Pinpoint the cell where the given text exists, returning its (X, Y) midpoint coordinate. 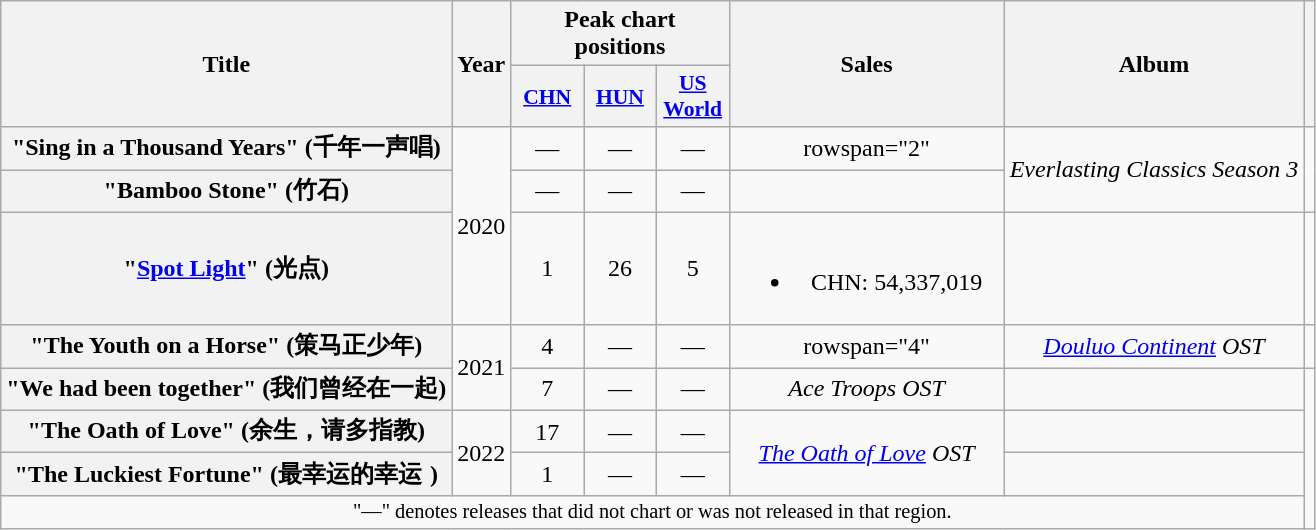
"The Oath of Love" (余生，请多指教) (226, 432)
"The Luckiest Fortune" (最幸运的幸运 ) (226, 474)
CHN (548, 96)
Album (1154, 64)
Douluo Continent OST (1154, 346)
4 (548, 346)
7 (548, 390)
Title (226, 64)
"The Youth on a Horse" (策马正少年) (226, 346)
Year (482, 64)
2020 (482, 226)
rowspan="4" (866, 346)
17 (548, 432)
Sales (866, 64)
rowspan="2" (866, 148)
Everlasting Classics Season 3 (1154, 170)
Peak chart positions (620, 34)
"We had been together" (我们曾经在一起) (226, 390)
HUN (620, 96)
Ace Troops OST (866, 390)
"Bamboo Stone" (竹石) (226, 192)
"Spot Light" (光点) (226, 268)
2022 (482, 452)
5 (692, 268)
CHN: 54,337,019 (866, 268)
The Oath of Love OST (866, 452)
US World (692, 96)
"Sing in a Thousand Years" (千年一声唱) (226, 148)
2021 (482, 368)
26 (620, 268)
"—" denotes releases that did not chart or was not released in that region. (652, 512)
